Locate the cell with the specified text and output its (x, y) center coordinate. 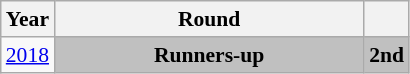
2nd (386, 55)
2018 (28, 55)
Runners-up (209, 55)
Round (209, 19)
Year (28, 19)
